For the text-containing cell, return its midpoint in (X, Y) coordinate format. 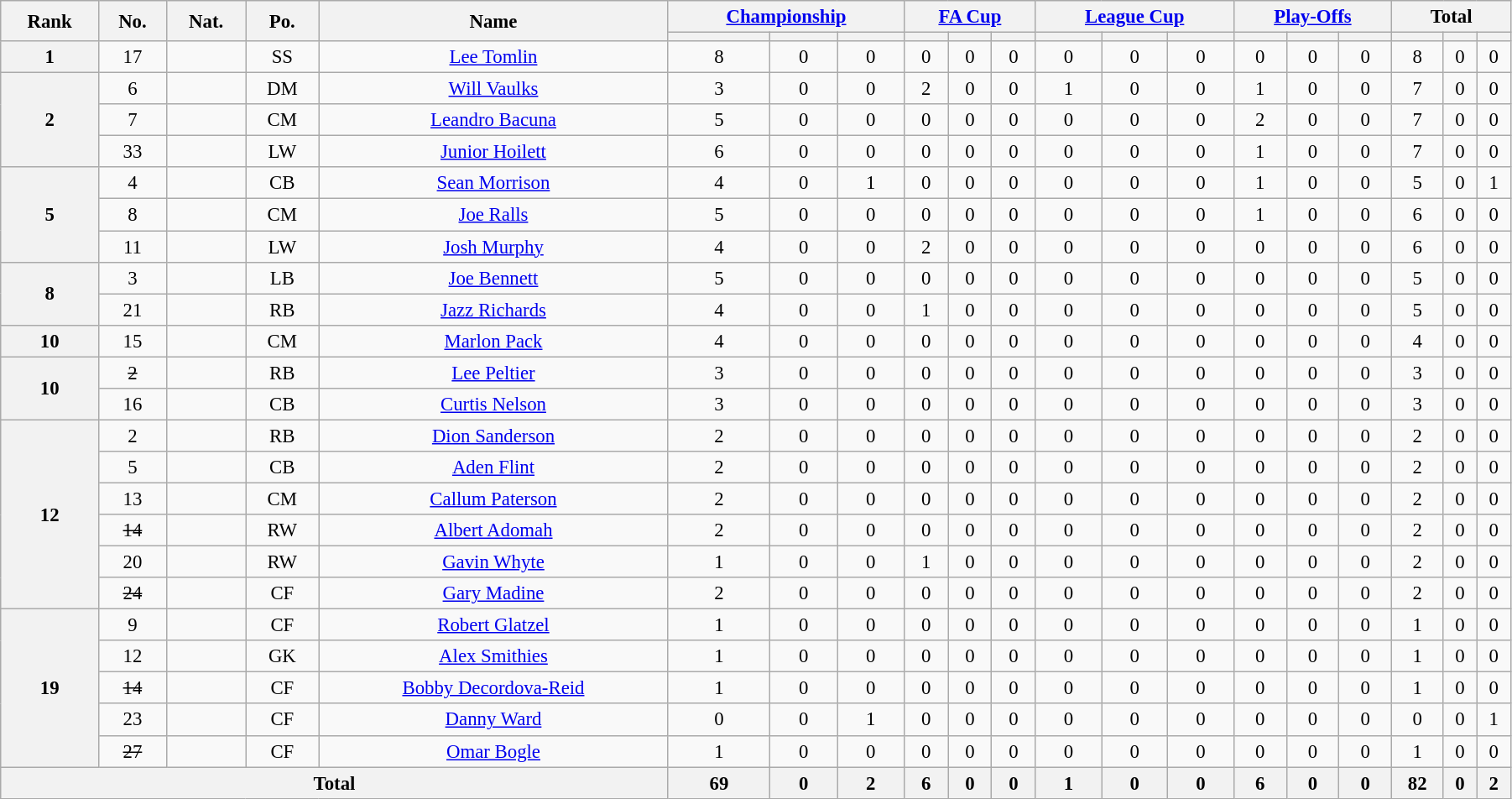
11 (133, 247)
24 (133, 593)
Gary Madine (493, 593)
Joe Ralls (493, 215)
69 (718, 783)
82 (1418, 783)
Robert Glatzel (493, 625)
Name (493, 21)
23 (133, 720)
Junior Hoilett (493, 152)
SS (282, 57)
Curtis Nelson (493, 405)
Omar Bogle (493, 751)
Alex Smithies (493, 656)
No. (133, 21)
9 (133, 625)
Will Vaulks (493, 89)
Jazz Richards (493, 310)
Lee Tomlin (493, 57)
Bobby Decordova-Reid (493, 688)
Aden Flint (493, 467)
Callum Paterson (493, 499)
FA Cup (970, 17)
LB (282, 278)
Rank (50, 21)
Po. (282, 21)
Gavin Whyte (493, 562)
15 (133, 341)
Play-Offs (1312, 17)
Sean Morrison (493, 184)
Danny Ward (493, 720)
16 (133, 405)
Lee Peltier (493, 373)
DM (282, 89)
Albert Adomah (493, 530)
Joe Bennett (493, 278)
Nat. (206, 21)
13 (133, 499)
GK (282, 656)
33 (133, 152)
Josh Murphy (493, 247)
19 (50, 688)
27 (133, 751)
17 (133, 57)
Dion Sanderson (493, 436)
Leandro Bacuna (493, 120)
League Cup (1134, 17)
Championship (785, 17)
Marlon Pack (493, 341)
20 (133, 562)
21 (133, 310)
